Output the (x, y) coordinate of the center of the cell containing the given text.  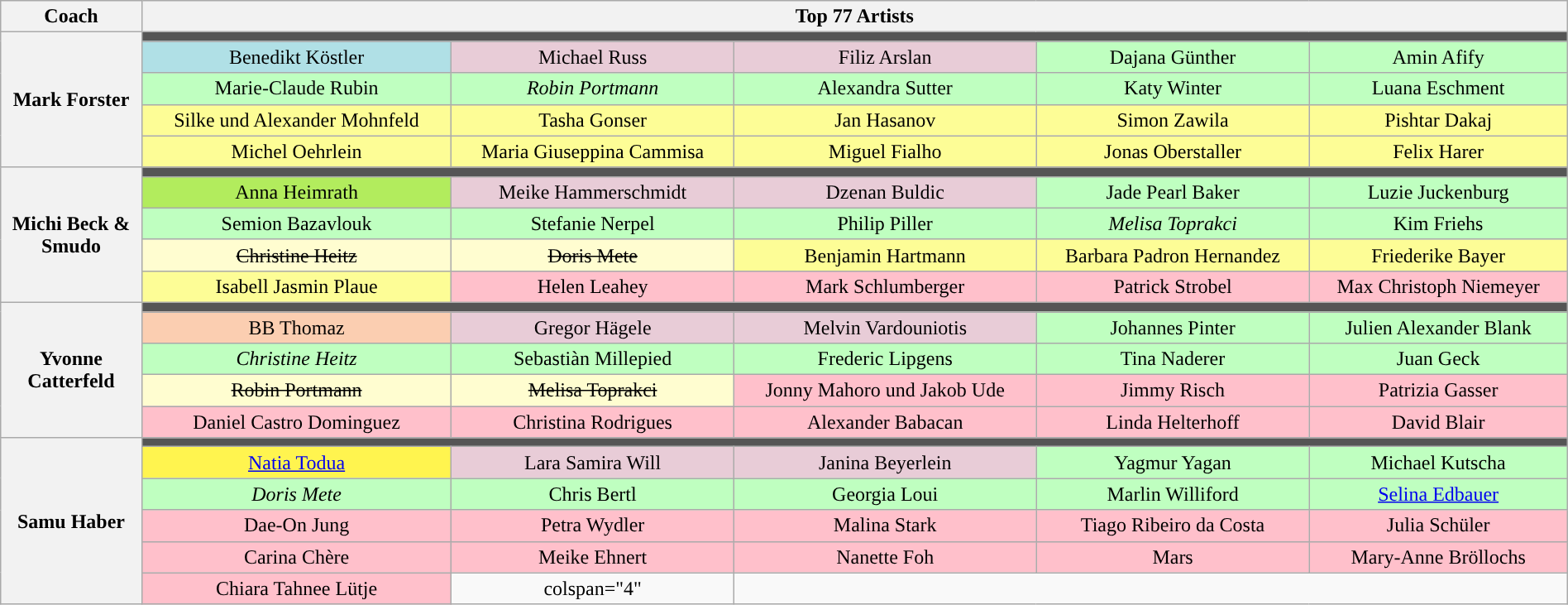
Marie-Claude Rubin (296, 89)
Miguel Fialho (885, 151)
Filiz Arslan (885, 57)
Juan Geck (1438, 359)
Chris Bertl (592, 494)
colspan="4" (592, 588)
Tina Naderer (1173, 359)
Carina Chère (296, 557)
Tiago Ribeiro da Costa (1173, 526)
Benedikt Köstler (296, 57)
Frederic Lipgens (885, 359)
Semion Bazavlouk (296, 223)
Natia Todua (296, 463)
Meike Hammerschmidt (592, 192)
Benjamin Hartmann (885, 255)
Johannes Pinter (1173, 327)
Marlin Williford (1173, 494)
Jonny Mahoro und Jakob Ude (885, 391)
Katy Winter (1173, 89)
Julia Schüler (1438, 526)
Daniel Castro Dominguez (296, 422)
Lara Samira Will (592, 463)
Linda Helterhoff (1173, 422)
Malina Stark (885, 526)
Selina Edbauer (1438, 494)
Max Christoph Niemeyer (1438, 286)
Michael Russ (592, 57)
Jonas Oberstaller (1173, 151)
Barbara Padron Hernandez (1173, 255)
Anna Heimrath (296, 192)
Mary-Anne Bröllochs (1438, 557)
Mark Schlumberger (885, 286)
Mark Forster (71, 99)
Jan Hasanov (885, 120)
Janina Beyerlein (885, 463)
Patrizia Gasser (1438, 391)
Michi Beck & Smudo (71, 235)
Maria Giuseppina Cammisa (592, 151)
Yvonne Catterfeld (71, 369)
Philip Piller (885, 223)
Georgia Loui (885, 494)
Jimmy Risch (1173, 391)
Yagmur Yagan (1173, 463)
Michael Kutscha (1438, 463)
Christina Rodrigues (592, 422)
Samu Haber (71, 521)
Dajana Günther (1173, 57)
Luana Eschment (1438, 89)
Mars (1173, 557)
Gregor Hägele (592, 327)
David Blair (1438, 422)
Felix Harer (1438, 151)
Luzie Juckenburg (1438, 192)
Alexander Babacan (885, 422)
Friederike Bayer (1438, 255)
Dzenan Buldic (885, 192)
Jade Pearl Baker (1173, 192)
Stefanie Nerpel (592, 223)
Pishtar Dakaj (1438, 120)
Nanette Foh (885, 557)
Meike Ehnert (592, 557)
Helen Leahey (592, 286)
Simon Zawila (1173, 120)
Melvin Vardouniotis (885, 327)
Isabell Jasmin Plaue (296, 286)
Dae-On Jung (296, 526)
BB Thomaz (296, 327)
Tasha Gonser (592, 120)
Alexandra Sutter (885, 89)
Michel Oehrlein (296, 151)
Coach (71, 17)
Petra Wydler (592, 526)
Silke und Alexander Mohnfeld (296, 120)
Amin Afify (1438, 57)
Julien Alexander Blank (1438, 327)
Top 77 Artists (854, 17)
Chiara Tahnee Lütje (296, 588)
Kim Friehs (1438, 223)
Patrick Strobel (1173, 286)
Sebastiàn Millepied (592, 359)
